Return the [X, Y] coordinate for the center point of the cell that contains the specified text.  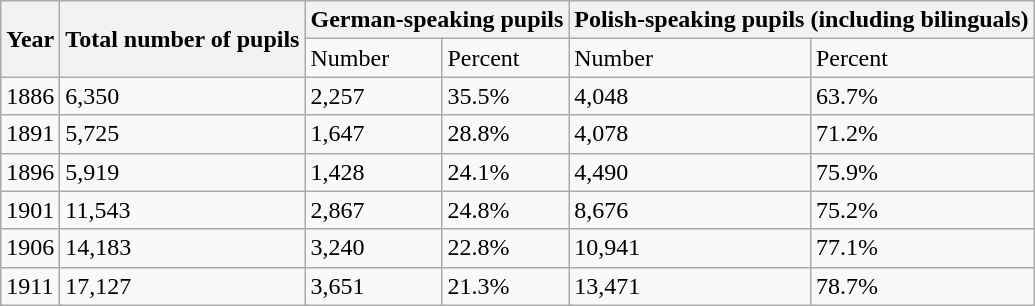
75.2% [922, 210]
1,647 [374, 134]
3,651 [374, 286]
24.1% [506, 172]
14,183 [182, 248]
77.1% [922, 248]
1886 [30, 96]
78.7% [922, 286]
Year [30, 39]
4,078 [690, 134]
13,471 [690, 286]
8,676 [690, 210]
3,240 [374, 248]
1896 [30, 172]
1911 [30, 286]
2,867 [374, 210]
5,919 [182, 172]
10,941 [690, 248]
71.2% [922, 134]
1906 [30, 248]
4,490 [690, 172]
75.9% [922, 172]
1891 [30, 134]
17,127 [182, 286]
1,428 [374, 172]
28.8% [506, 134]
22.8% [506, 248]
4,048 [690, 96]
11,543 [182, 210]
5,725 [182, 134]
63.7% [922, 96]
6,350 [182, 96]
24.8% [506, 210]
2,257 [374, 96]
German-speaking pupils [437, 20]
Polish-speaking pupils (including bilinguals) [802, 20]
21.3% [506, 286]
Total number of pupils [182, 39]
1901 [30, 210]
35.5% [506, 96]
